Provide the (X, Y) coordinate of the cell's center where the given text is located.  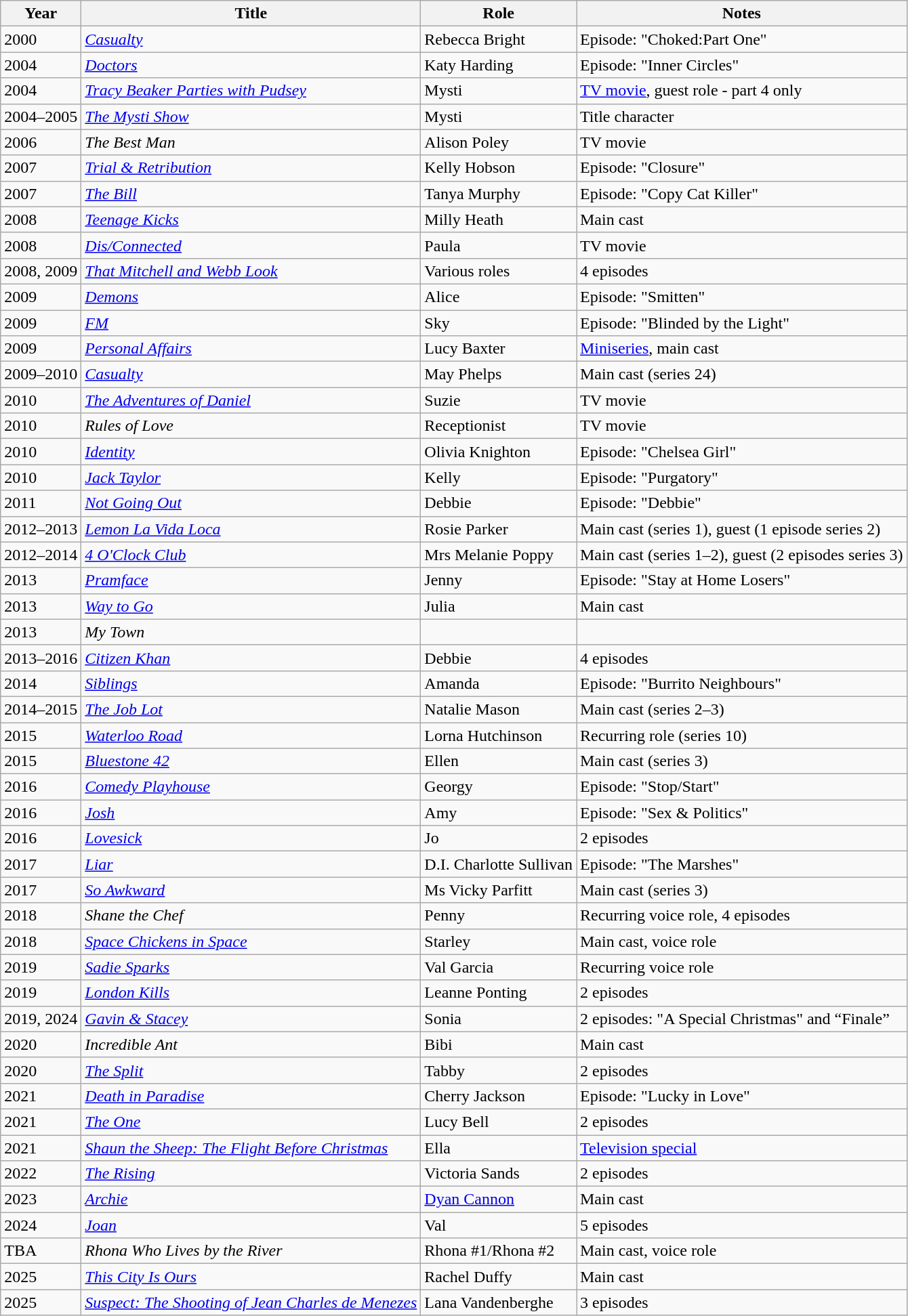
This City Is Ours (251, 1277)
Episode: "Debbie" (741, 503)
Episode: "Blinded by the Light" (741, 323)
2006 (41, 142)
Waterloo Road (251, 735)
2012–2014 (41, 555)
Mrs Melanie Poppy (499, 555)
Kelly Hobson (499, 168)
Title (251, 14)
Rhona #1/Rhona #2 (499, 1251)
Victoria Sands (499, 1174)
Way to Go (251, 606)
The Best Man (251, 142)
Incredible Ant (251, 1044)
Episode: "Burrito Neighbours" (741, 683)
Personal Affairs (251, 349)
D.I. Charlotte Sullivan (499, 864)
Title character (741, 116)
Episode: "The Marshes" (741, 864)
2013–2016 (41, 658)
Amy (499, 813)
4 O'Clock Club (251, 555)
Television special (741, 1148)
May Phelps (499, 375)
My Town (251, 632)
2000 (41, 39)
Josh (251, 813)
Demons (251, 297)
FM (251, 323)
2011 (41, 503)
Recurring voice role, 4 episodes (741, 916)
The Job Lot (251, 709)
Ella (499, 1148)
The One (251, 1122)
Ms Vicky Parfitt (499, 890)
Gavin & Stacey (251, 1019)
The Split (251, 1070)
2008, 2009 (41, 271)
TBA (41, 1251)
Dyan Cannon (499, 1200)
Ellen (499, 761)
Sadie Sparks (251, 967)
Olivia Knighton (499, 452)
Cherry Jackson (499, 1096)
Tabby (499, 1070)
Lorna Hutchinson (499, 735)
Milly Heath (499, 219)
2012–2013 (41, 529)
Tanya Murphy (499, 194)
2023 (41, 1200)
Not Going Out (251, 503)
Liar (251, 864)
Episode: "Lucky in Love" (741, 1096)
Notes (741, 14)
Doctors (251, 65)
5 episodes (741, 1225)
Citizen Khan (251, 658)
Recurring voice role (741, 967)
Alison Poley (499, 142)
Jenny (499, 580)
Archie (251, 1200)
Rosie Parker (499, 529)
Episode: "Chelsea Girl" (741, 452)
Lovesick (251, 839)
2014 (41, 683)
Episode: "Smitten" (741, 297)
TV movie, guest role - part 4 only (741, 91)
Space Chickens in Space (251, 941)
Paula (499, 245)
Identity (251, 452)
3 episodes (741, 1302)
Shane the Chef (251, 916)
The Bill (251, 194)
Episode: "Sex & Politics" (741, 813)
Shaun the Sheep: The Flight Before Christmas (251, 1148)
2022 (41, 1174)
Main cast (series 2–3) (741, 709)
Year (41, 14)
Recurring role (series 10) (741, 735)
Role (499, 14)
Jack Taylor (251, 477)
Sonia (499, 1019)
Episode: "Purgatory" (741, 477)
Trial & Retribution (251, 168)
The Rising (251, 1174)
Val (499, 1225)
Suzie (499, 400)
Bluestone 42 (251, 761)
Georgy (499, 787)
Tracy Beaker Parties with Pudsey (251, 91)
Val Garcia (499, 967)
2 episodes: "A Special Christmas" and “Finale” (741, 1019)
Lucy Baxter (499, 349)
Amanda (499, 683)
Siblings (251, 683)
Leanne Ponting (499, 993)
Dis/Connected (251, 245)
Main cast (series 24) (741, 375)
Lemon La Vida Loca (251, 529)
Starley (499, 941)
Jo (499, 839)
Main cast (series 1), guest (1 episode series 2) (741, 529)
Episode: "Stay at Home Losers" (741, 580)
Alice (499, 297)
2004–2005 (41, 116)
Lana Vandenberghe (499, 1302)
Death in Paradise (251, 1096)
Rhona Who Lives by the River (251, 1251)
Pramface (251, 580)
Sky (499, 323)
Julia (499, 606)
Natalie Mason (499, 709)
London Kills (251, 993)
Rules of Love (251, 426)
Joan (251, 1225)
The Adventures of Daniel (251, 400)
Episode: "Closure" (741, 168)
Main cast (series 1–2), guest (2 episodes series 3) (741, 555)
Episode: "Choked:Part One" (741, 39)
Comedy Playhouse (251, 787)
Bibi (499, 1044)
Katy Harding (499, 65)
Miniseries, main cast (741, 349)
2014–2015 (41, 709)
That Mitchell and Webb Look (251, 271)
Episode: "Stop/Start" (741, 787)
Episode: "Inner Circles" (741, 65)
Various roles (499, 271)
Lucy Bell (499, 1122)
Teenage Kicks (251, 219)
2019, 2024 (41, 1019)
Penny (499, 916)
Rebecca Bright (499, 39)
Suspect: The Shooting of Jean Charles de Menezes (251, 1302)
2009–2010 (41, 375)
Rachel Duffy (499, 1277)
Receptionist (499, 426)
2024 (41, 1225)
The Mysti Show (251, 116)
Episode: "Copy Cat Killer" (741, 194)
Kelly (499, 477)
So Awkward (251, 890)
